Locate the cell with the specified text and output its (X, Y) center coordinate. 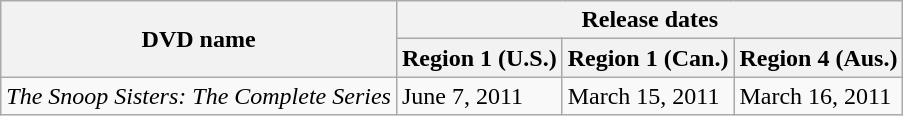
March 16, 2011 (818, 96)
DVD name (199, 39)
Release dates (650, 20)
Region 1 (U.S.) (479, 58)
Region 1 (Can.) (648, 58)
March 15, 2011 (648, 96)
Region 4 (Aus.) (818, 58)
June 7, 2011 (479, 96)
The Snoop Sisters: The Complete Series (199, 96)
